Output the [x, y] coordinate of the center of the cell containing the given text.  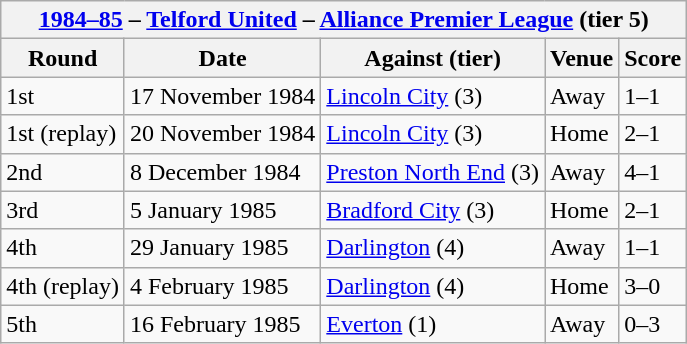
2nd [63, 172]
Against (tier) [433, 58]
20 November 1984 [222, 134]
Bradford City (3) [433, 210]
29 January 1985 [222, 248]
4th [63, 248]
Round [63, 58]
4th (replay) [63, 286]
0–3 [653, 324]
17 November 1984 [222, 96]
Date [222, 58]
Preston North End (3) [433, 172]
Everton (1) [433, 324]
1st (replay) [63, 134]
4–1 [653, 172]
8 December 1984 [222, 172]
3–0 [653, 286]
3rd [63, 210]
5th [63, 324]
Score [653, 58]
4 February 1985 [222, 286]
Venue [581, 58]
1984–85 – Telford United – Alliance Premier League (tier 5) [344, 20]
1st [63, 96]
16 February 1985 [222, 324]
5 January 1985 [222, 210]
